Locate the cell with the specified text and output its [X, Y] center coordinate. 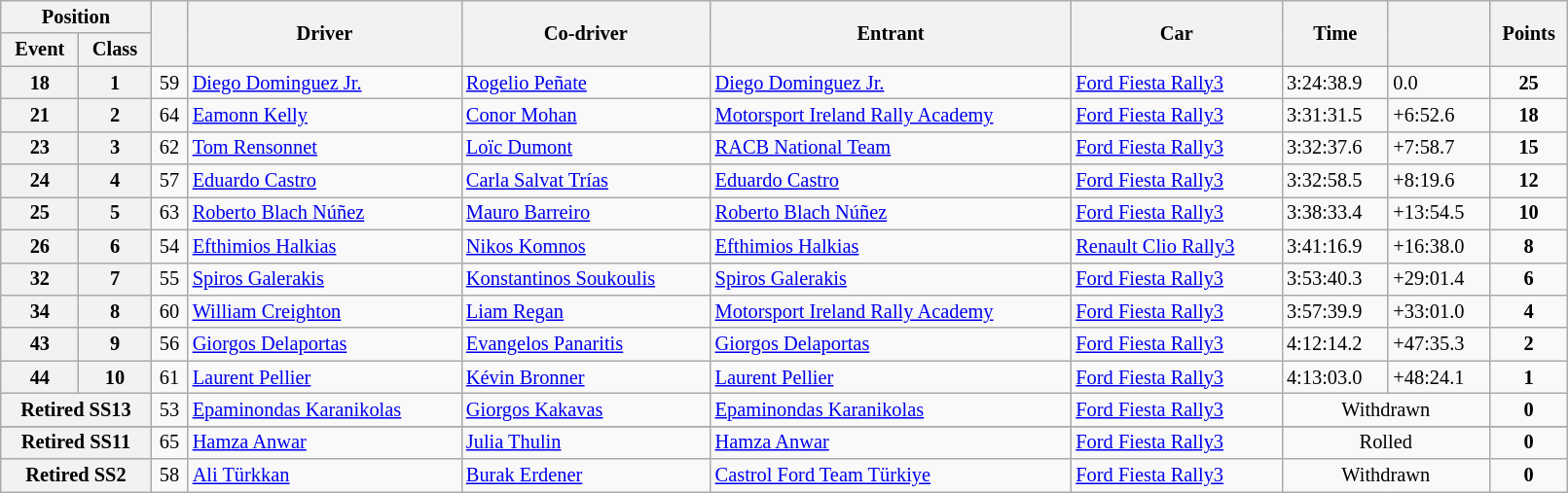
63 [169, 213]
+47:35.3 [1439, 344]
53 [169, 409]
+33:01.0 [1439, 311]
Retired SS13 [76, 409]
34 [40, 311]
+7:58.7 [1439, 148]
+6:52.6 [1439, 115]
Julia Thulin [586, 442]
Loïc Dumont [586, 148]
57 [169, 181]
Nikos Komnos [586, 246]
3:31:31.5 [1335, 115]
Kévin Bronner [586, 377]
Retired SS2 [76, 475]
21 [40, 115]
Castrol Ford Team Türkiye [892, 475]
65 [169, 442]
+48:24.1 [1439, 377]
4:12:14.2 [1335, 344]
Retired SS11 [76, 442]
Renault Clio Rally3 [1176, 246]
3:57:39.9 [1335, 311]
3:32:58.5 [1335, 181]
62 [169, 148]
3:53:40.3 [1335, 279]
Rogelio Peñate [586, 83]
5 [115, 213]
64 [169, 115]
William Creighton [325, 311]
Conor Mohan [586, 115]
Burak Erdener [586, 475]
Liam Regan [586, 311]
32 [40, 279]
Position [76, 17]
24 [40, 181]
+29:01.4 [1439, 279]
Points [1528, 33]
Car [1176, 33]
58 [169, 475]
+8:19.6 [1439, 181]
15 [1528, 148]
Ali Türkkan [325, 475]
RACB National Team [892, 148]
3:24:38.9 [1335, 83]
Class [115, 50]
Entrant [892, 33]
7 [115, 279]
23 [40, 148]
Co-driver [586, 33]
+13:54.5 [1439, 213]
12 [1528, 181]
4:13:03.0 [1335, 377]
Konstantinos Soukoulis [586, 279]
Carla Salvat Trías [586, 181]
Giorgos Kakavas [586, 409]
9 [115, 344]
+16:38.0 [1439, 246]
Tom Rensonnet [325, 148]
Rolled [1386, 442]
3 [115, 148]
56 [169, 344]
Eamonn Kelly [325, 115]
61 [169, 377]
43 [40, 344]
54 [169, 246]
59 [169, 83]
Mauro Barreiro [586, 213]
44 [40, 377]
26 [40, 246]
Event [40, 50]
55 [169, 279]
0.0 [1439, 83]
Driver [325, 33]
3:38:33.4 [1335, 213]
Time [1335, 33]
Evangelos Panaritis [586, 344]
3:32:37.6 [1335, 148]
60 [169, 311]
3:41:16.9 [1335, 246]
